Provide the [X, Y] coordinate of the cell's center where the given text is located.  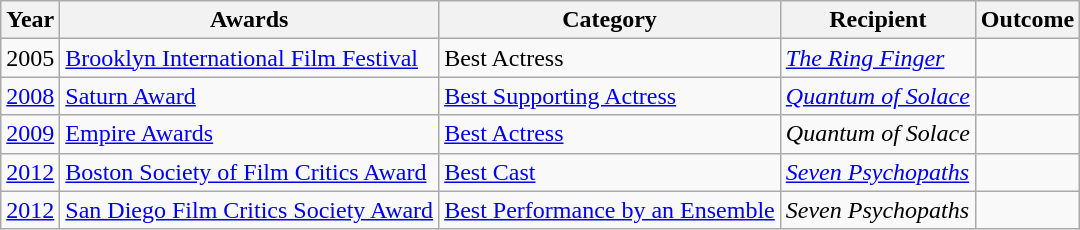
Brooklyn International Film Festival [250, 58]
The Ring Finger [878, 58]
Awards [250, 20]
Empire Awards [250, 134]
San Diego Film Critics Society Award [250, 210]
Outcome [1027, 20]
Best Cast [610, 172]
Boston Society of Film Critics Award [250, 172]
Recipient [878, 20]
Year [30, 20]
Category [610, 20]
Best Performance by an Ensemble [610, 210]
2009 [30, 134]
Best Supporting Actress [610, 96]
Saturn Award [250, 96]
2008 [30, 96]
2005 [30, 58]
